Search for the cell housing the specified text and yield its [x, y] center coordinate. 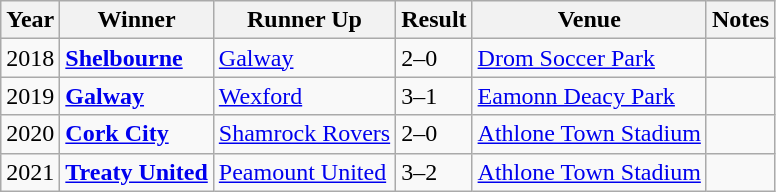
3–2 [434, 172]
Cork City [136, 134]
Treaty United [136, 172]
2020 [30, 134]
Drom Soccer Park [589, 58]
Runner Up [304, 20]
Eamonn Deacy Park [589, 96]
Year [30, 20]
Winner [136, 20]
Shamrock Rovers [304, 134]
Shelbourne [136, 58]
Notes [740, 20]
Result [434, 20]
3–1 [434, 96]
Venue [589, 20]
Peamount United [304, 172]
Wexford [304, 96]
2018 [30, 58]
2021 [30, 172]
2019 [30, 96]
